Capture the cell that displays the provided text and extract its (X, Y) central coordinate. 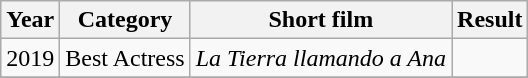
Result (490, 20)
Category (125, 20)
Best Actress (125, 58)
Short film (320, 20)
Year (30, 20)
2019 (30, 58)
La Tierra llamando a Ana (320, 58)
